Provide the (x, y) coordinate of the cell's center where the given text is located.  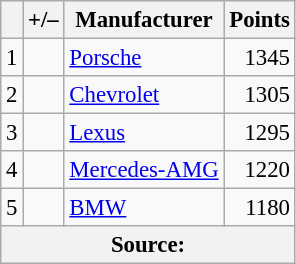
5 (12, 208)
1220 (260, 170)
1180 (260, 208)
Points (260, 20)
1345 (260, 58)
Source: (148, 245)
1305 (260, 95)
1 (12, 58)
+/– (44, 20)
Lexus (144, 133)
Chevrolet (144, 95)
Manufacturer (144, 20)
Porsche (144, 58)
2 (12, 95)
3 (12, 133)
Mercedes-AMG (144, 170)
4 (12, 170)
1295 (260, 133)
BMW (144, 208)
